Output the [X, Y] coordinate of the center of the cell containing the given text.  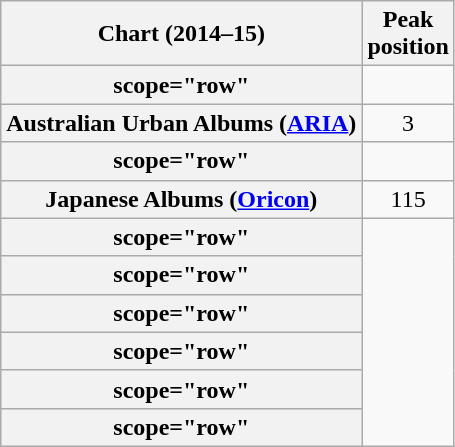
Chart (2014–15) [182, 34]
Australian Urban Albums (ARIA) [182, 123]
3 [408, 123]
115 [408, 199]
Peakposition [408, 34]
Japanese Albums (Oricon) [182, 199]
